Return (x, y) of the center of cell containing provided text 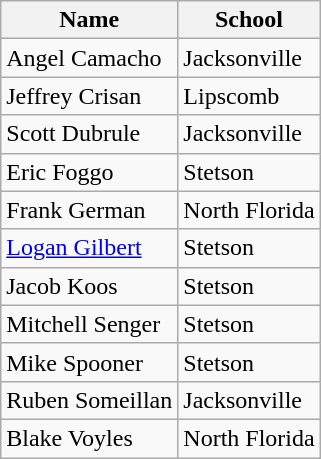
Ruben Someillan (90, 400)
Eric Foggo (90, 172)
Jacob Koos (90, 286)
Scott Dubrule (90, 134)
School (249, 20)
Name (90, 20)
Mitchell Senger (90, 324)
Frank German (90, 210)
Lipscomb (249, 96)
Logan Gilbert (90, 248)
Angel Camacho (90, 58)
Jeffrey Crisan (90, 96)
Mike Spooner (90, 362)
Blake Voyles (90, 438)
